Determine the [x, y] coordinate at the center of the cell enclosing the given text.  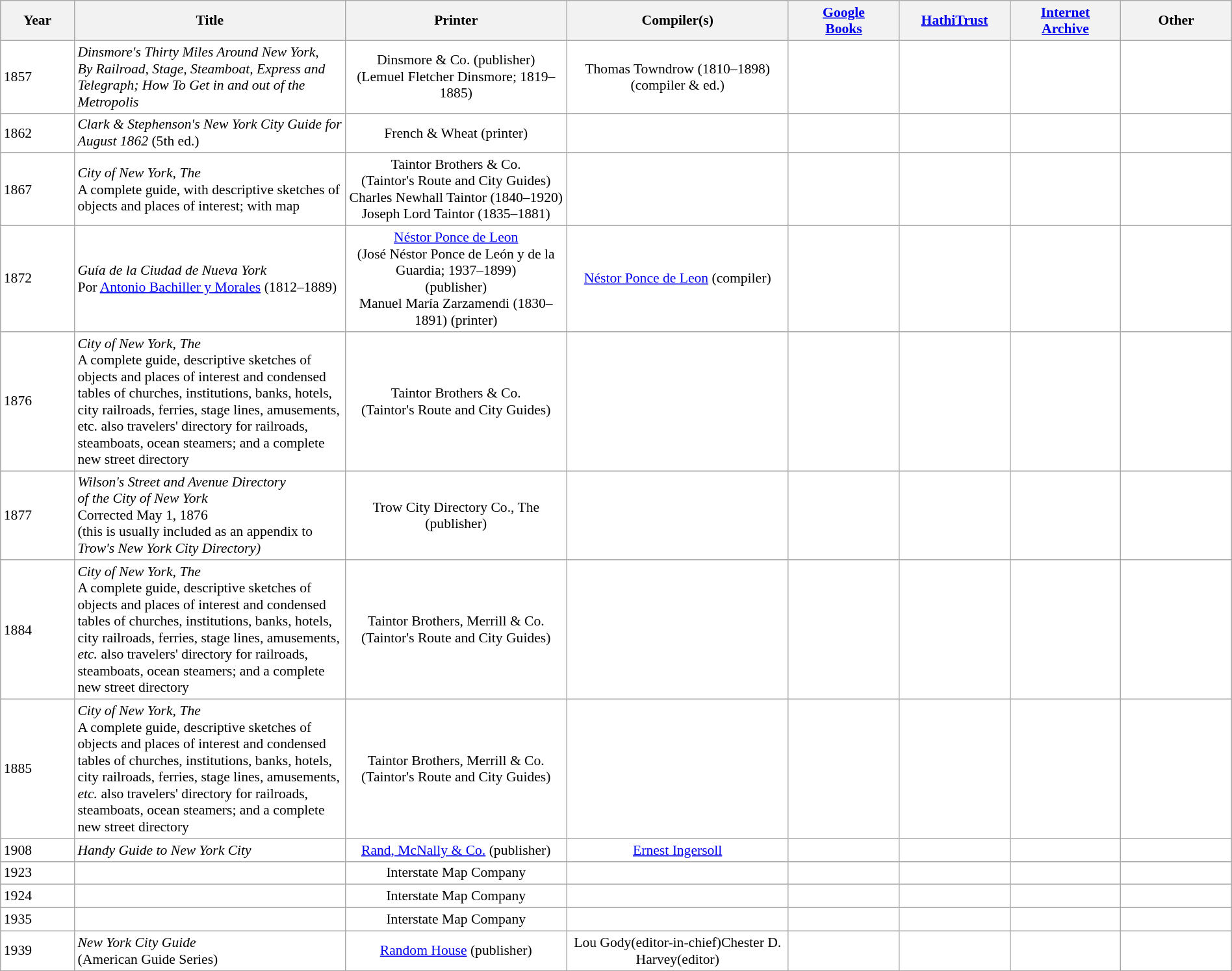
1862 [38, 132]
Néstor Ponce de Leon(José Néstor Ponce de León y de la Guardia; 1937–1899)(publisher)Manuel María Zarzamendi (1830–1891) (printer) [456, 279]
GoogleBooks [843, 21]
Guía de la Ciudad de Nueva YorkPor Antonio Bachiller y Morales (1812–1889) [209, 279]
1867 [38, 190]
1935 [38, 920]
InternetArchive [1065, 21]
1924 [38, 896]
1857 [38, 77]
Year [38, 21]
Trow City Directory Co., The (publisher) [456, 516]
Rand, McNally & Co. (publisher) [456, 850]
Clark & Stephenson's New York City Guide for August 1862 (5th ed.) [209, 132]
Handy Guide to New York City [209, 850]
1923 [38, 873]
1872 [38, 279]
Compiler(s) [677, 21]
Random House (publisher) [456, 951]
Taintor Brothers & Co.(Taintor's Route and City Guides)Charles Newhall Taintor (1840–1920)Joseph Lord Taintor (1835–1881) [456, 190]
Ernest Ingersoll [677, 850]
HathiTrust [955, 21]
1939 [38, 951]
1877 [38, 516]
Taintor Brothers & Co.(Taintor's Route and City Guides) [456, 401]
French & Wheat (printer) [456, 132]
Printer [456, 21]
City of New York, TheA complete guide, with descriptive sketches of objects and places of interest; with map [209, 190]
Dinsmore & Co. (publisher)(Lemuel Fletcher Dinsmore; 1819–1885) [456, 77]
1876 [38, 401]
1885 [38, 769]
Dinsmore's Thirty Miles Around New York,By Railroad, Stage, Steamboat, Express and Telegraph; How To Get in and out of the Metropolis [209, 77]
1908 [38, 850]
1884 [38, 630]
Title [209, 21]
Lou Gody(editor-in-chief)Chester D. Harvey(editor) [677, 951]
Other [1176, 21]
Néstor Ponce de Leon (compiler) [677, 279]
New York City Guide(American Guide Series) [209, 951]
Thomas Towndrow (1810–1898)(compiler & ed.) [677, 77]
